Search for the cell housing the specified text and yield its [X, Y] center coordinate. 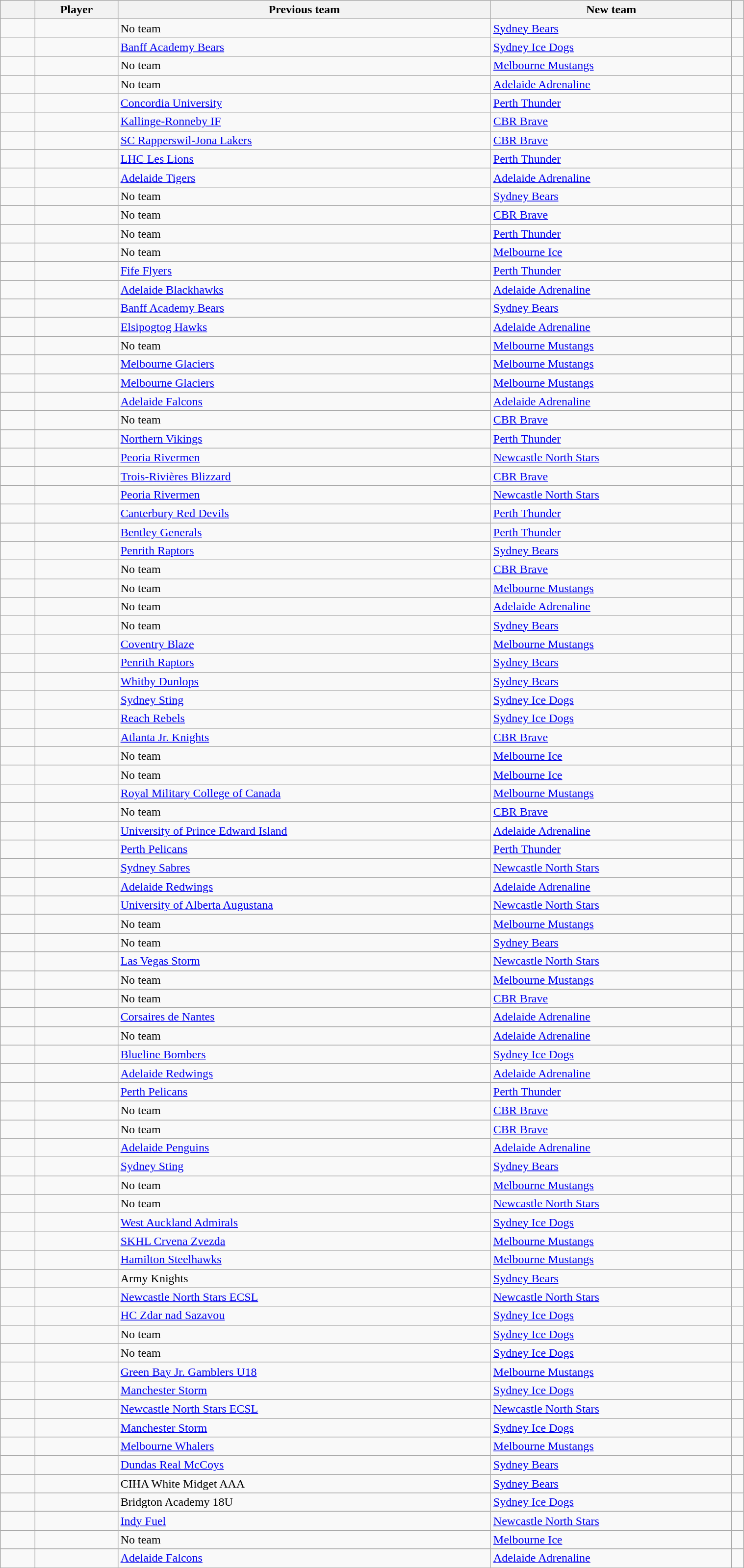
Trois-Rivières Blizzard [304, 476]
Dundas Real McCoys [304, 1465]
Army Knights [304, 1278]
Adelaide Tigers [304, 177]
Atlanta Jr. Knights [304, 737]
Whitby Dunlops [304, 681]
Concordia University [304, 103]
SC Rapperswil-Jona Lakers [304, 140]
Hamilton Steelhawks [304, 1260]
Northern Vikings [304, 439]
Reach Rebels [304, 719]
Royal Military College of Canada [304, 793]
Coventry Blaze [304, 644]
New team [611, 10]
Sydney Sabres [304, 868]
Previous team [304, 10]
Blueline Bombers [304, 1054]
Indy Fuel [304, 1521]
Green Bay Jr. Gamblers U18 [304, 1371]
University of Alberta Augustana [304, 905]
University of Prince Edward Island [304, 831]
SKHL Crvena Zvezda [304, 1241]
Las Vegas Storm [304, 961]
Player [77, 10]
Bridgton Academy 18U [304, 1502]
Elsipogtog Hawks [304, 327]
West Auckland Admirals [304, 1222]
Adelaide Penguins [304, 1148]
Canterbury Red Devils [304, 513]
Melbourne Whalers [304, 1446]
Fife Flyers [304, 271]
LHC Les Lions [304, 159]
HC Zdar nad Sazavou [304, 1316]
Bentley Generals [304, 532]
CIHA White Midget AAA [304, 1484]
Adelaide Blackhawks [304, 290]
Kallinge-Ronneby IF [304, 122]
Corsaires de Nantes [304, 1017]
